Provide the (x, y) coordinate of the cell's center where the given text is located.  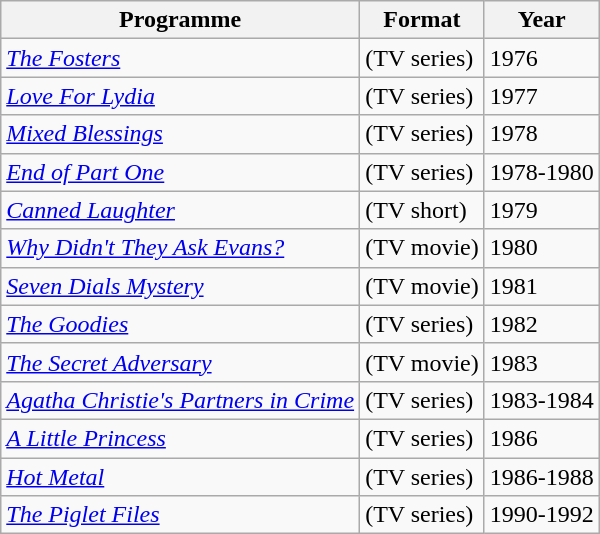
Love For Lydia (180, 96)
Hot Metal (180, 477)
(TV short) (422, 210)
The Goodies (180, 324)
The Fosters (180, 58)
Format (422, 20)
The Piglet Files (180, 515)
1980 (542, 248)
1981 (542, 286)
1986-1988 (542, 477)
1978 (542, 134)
1982 (542, 324)
Programme (180, 20)
Canned Laughter (180, 210)
Mixed Blessings (180, 134)
1986 (542, 438)
1983-1984 (542, 400)
Agatha Christie's Partners in Crime (180, 400)
1976 (542, 58)
1977 (542, 96)
1978-1980 (542, 172)
A Little Princess (180, 438)
The Secret Adversary (180, 362)
1983 (542, 362)
1990-1992 (542, 515)
End of Part One (180, 172)
Year (542, 20)
Seven Dials Mystery (180, 286)
1979 (542, 210)
Why Didn't They Ask Evans? (180, 248)
